Extract the [x, y] coordinate from the center of the cell holding the provided text.  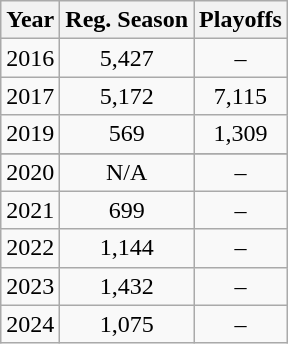
2020 [30, 172]
2024 [30, 324]
1,309 [241, 134]
2021 [30, 210]
N/A [127, 172]
1,144 [127, 248]
Reg. Season [127, 20]
Year [30, 20]
2023 [30, 286]
Playoffs [241, 20]
2016 [30, 58]
5,427 [127, 58]
5,172 [127, 96]
2017 [30, 96]
1,432 [127, 286]
7,115 [241, 96]
699 [127, 210]
2019 [30, 134]
1,075 [127, 324]
569 [127, 134]
2022 [30, 248]
